Return [X, Y] of the center of cell containing provided text 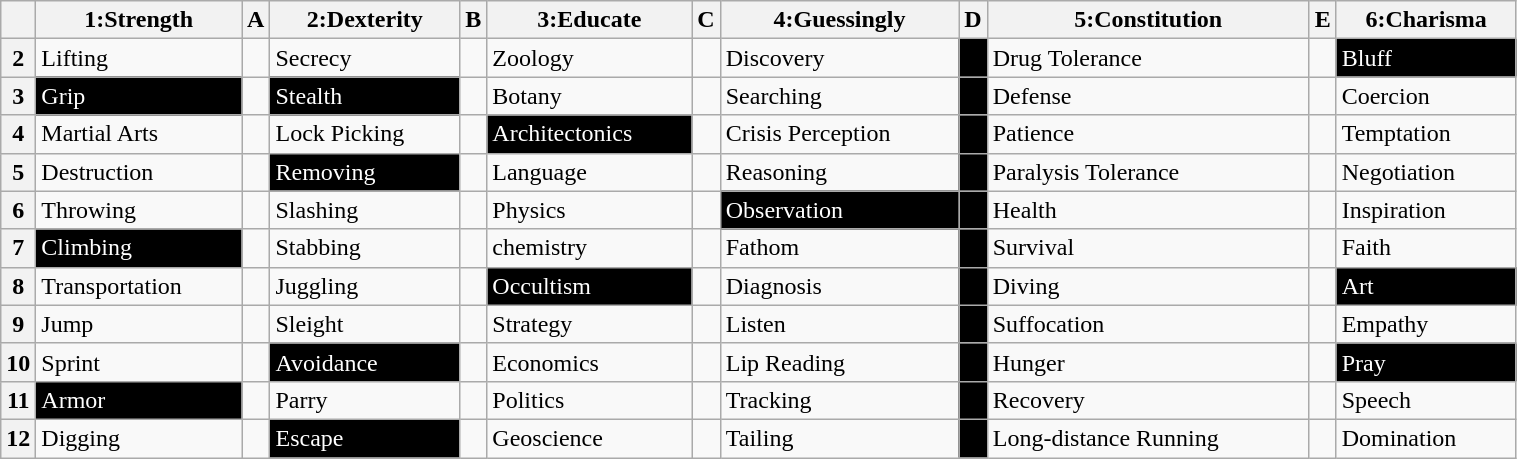
Sleight [365, 324]
E [1322, 20]
C [706, 20]
Empathy [1426, 324]
Removing [365, 172]
Armor [139, 400]
Patience [1148, 134]
Listen [840, 324]
Economics [590, 362]
Botany [590, 96]
Speech [1426, 400]
Searching [840, 96]
Geoscience [590, 438]
11 [18, 400]
Zoology [590, 58]
Juggling [365, 286]
Crisis Perception [840, 134]
Drug Tolerance [1148, 58]
Jump [139, 324]
Hunger [1148, 362]
7 [18, 248]
Stealth [365, 96]
10 [18, 362]
Coercion [1426, 96]
Reasoning [840, 172]
2:Dexterity [365, 20]
Paralysis Tolerance [1148, 172]
Architectonics [590, 134]
6 [18, 210]
Suffocation [1148, 324]
5 [18, 172]
Lip Reading [840, 362]
Transportation [139, 286]
Bluff [1426, 58]
Parry [365, 400]
6:Charisma [1426, 20]
Martial Arts [139, 134]
8 [18, 286]
4:Guessingly [840, 20]
Strategy [590, 324]
Domination [1426, 438]
Art [1426, 286]
Tailing [840, 438]
Stabbing [365, 248]
chemistry [590, 248]
Fathom [840, 248]
Negotiation [1426, 172]
Digging [139, 438]
Health [1148, 210]
Politics [590, 400]
Language [590, 172]
9 [18, 324]
Tracking [840, 400]
Secrecy [365, 58]
Slashing [365, 210]
D [973, 20]
3 [18, 96]
12 [18, 438]
Sprint [139, 362]
1:Strength [139, 20]
4 [18, 134]
3:Educate [590, 20]
Climbing [139, 248]
B [474, 20]
Inspiration [1426, 210]
Diagnosis [840, 286]
Faith [1426, 248]
Survival [1148, 248]
Pray [1426, 362]
Grip [139, 96]
5:Constitution [1148, 20]
Temptation [1426, 134]
Recovery [1148, 400]
Destruction [139, 172]
2 [18, 58]
Throwing [139, 210]
Defense [1148, 96]
A [256, 20]
Diving [1148, 286]
Observation [840, 210]
Discovery [840, 58]
Physics [590, 210]
Lifting [139, 58]
Lock Picking [365, 134]
Escape [365, 438]
Long-distance Running [1148, 438]
Avoidance [365, 362]
Occultism [590, 286]
